Detect which cell encompasses the target text, then output its [X, Y] center coordinate. 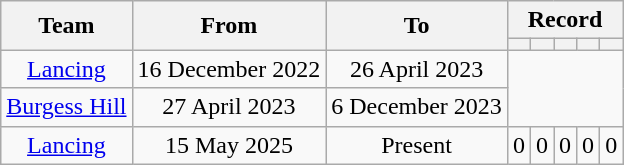
26 April 2023 [417, 69]
Team [66, 26]
From [229, 26]
15 May 2025 [229, 145]
Record [564, 20]
Burgess Hill [66, 107]
27 April 2023 [229, 107]
16 December 2022 [229, 69]
To [417, 26]
6 December 2023 [417, 107]
Present [417, 145]
